From the cell containing the given text, extract its center point as (X, Y) coordinate. 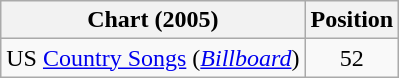
52 (352, 58)
US Country Songs (Billboard) (153, 58)
Chart (2005) (153, 20)
Position (352, 20)
